Capture the cell that displays the provided text and extract its [x, y] central coordinate. 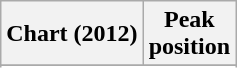
Peakposition [189, 34]
Chart (2012) [72, 34]
